Return the [X, Y] coordinate for the center point of the cell that contains the specified text.  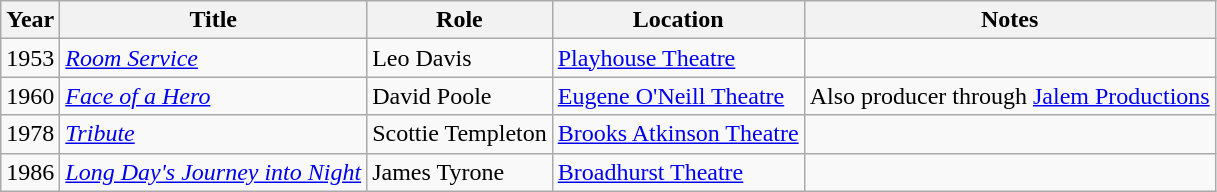
Room Service [214, 58]
Also producer through Jalem Productions [1010, 96]
Scottie Templeton [460, 134]
David Poole [460, 96]
1986 [30, 172]
Notes [1010, 20]
Playhouse Theatre [678, 58]
Location [678, 20]
1960 [30, 96]
Long Day's Journey into Night [214, 172]
Role [460, 20]
1953 [30, 58]
Leo Davis [460, 58]
Face of a Hero [214, 96]
Eugene O'Neill Theatre [678, 96]
James Tyrone [460, 172]
Brooks Atkinson Theatre [678, 134]
1978 [30, 134]
Broadhurst Theatre [678, 172]
Title [214, 20]
Year [30, 20]
Tribute [214, 134]
